Determine the [X, Y] coordinate at the center of the cell enclosing the given text.  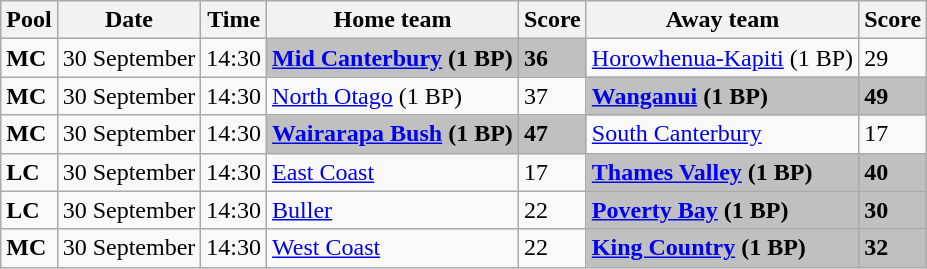
Poverty Bay (1 BP) [722, 210]
West Coast [393, 248]
Away team [722, 20]
Horowhenua-Kapiti (1 BP) [722, 58]
40 [893, 172]
East Coast [393, 172]
32 [893, 248]
Pool [29, 20]
King Country (1 BP) [722, 248]
29 [893, 58]
Mid Canterbury (1 BP) [393, 58]
Wairarapa Bush (1 BP) [393, 134]
49 [893, 96]
North Otago (1 BP) [393, 96]
South Canterbury [722, 134]
36 [552, 58]
37 [552, 96]
Date [129, 20]
47 [552, 134]
30 [893, 210]
Buller [393, 210]
Wanganui (1 BP) [722, 96]
Thames Valley (1 BP) [722, 172]
Home team [393, 20]
Time [234, 20]
